Extract the [X, Y] coordinate from the center of the cell holding the provided text.  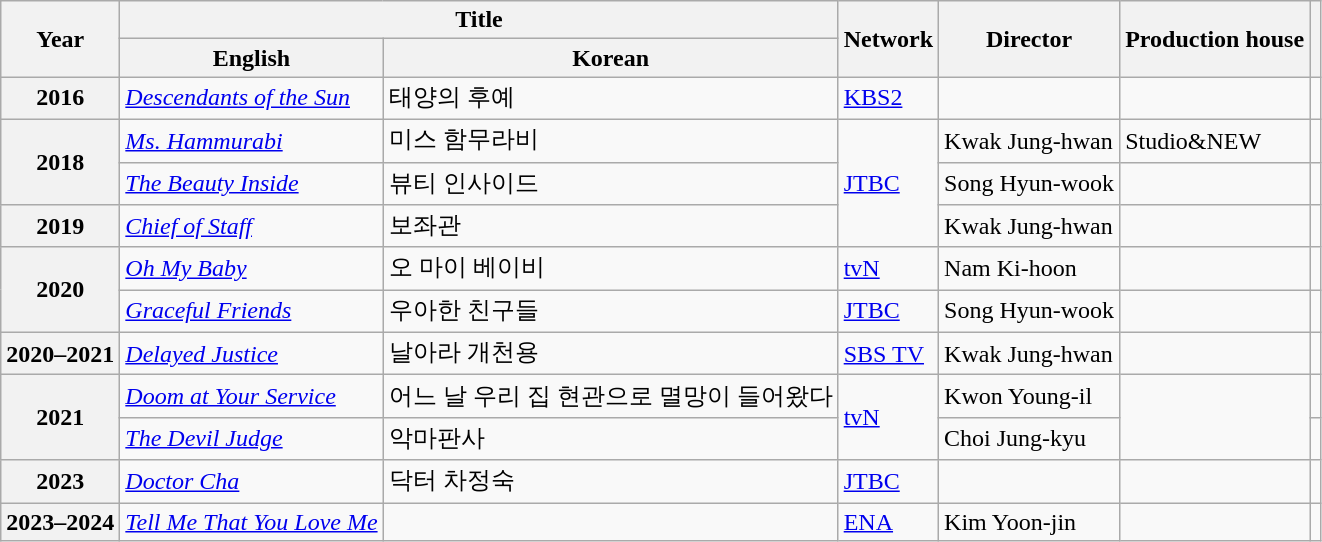
닥터 차정숙 [610, 482]
Production house [1215, 39]
2021 [60, 418]
Network [888, 39]
Director [1030, 39]
English [252, 58]
우아한 친구들 [610, 312]
SBS TV [888, 354]
2020 [60, 290]
미스 함무라비 [610, 140]
Kim Yoon-jin [1030, 521]
Tell Me That You Love Me [252, 521]
Choi Jung-kyu [1030, 438]
Doom at Your Service [252, 396]
The Beauty Inside [252, 184]
ENA [888, 521]
Kwon Young-il [1030, 396]
2023 [60, 482]
2020–2021 [60, 354]
Delayed Justice [252, 354]
2023–2024 [60, 521]
태양의 후예 [610, 98]
Korean [610, 58]
2018 [60, 162]
Ms. Hammurabi [252, 140]
Doctor Cha [252, 482]
날아라 개천용 [610, 354]
보좌관 [610, 226]
Graceful Friends [252, 312]
Chief of Staff [252, 226]
The Devil Judge [252, 438]
Oh My Baby [252, 268]
오 마이 베이비 [610, 268]
악마판사 [610, 438]
KBS2 [888, 98]
Year [60, 39]
Studio&NEW [1215, 140]
2016 [60, 98]
Nam Ki-hoon [1030, 268]
뷰티 인사이드 [610, 184]
Title [479, 20]
2019 [60, 226]
어느 날 우리 집 현관으로 멸망이 들어왔다 [610, 396]
Descendants of the Sun [252, 98]
